From the cell containing the given text, extract its center point as (X, Y) coordinate. 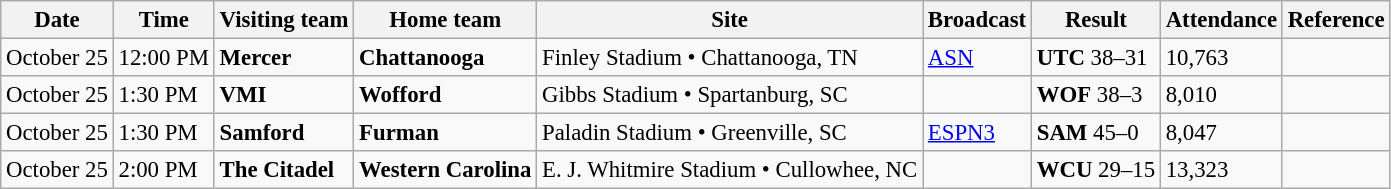
Broadcast (978, 20)
2:00 PM (164, 170)
Attendance (1221, 20)
Home team (446, 20)
VMI (284, 95)
Date (57, 20)
8,047 (1221, 133)
Gibbs Stadium • Spartanburg, SC (730, 95)
Samford (284, 133)
Time (164, 20)
ESPN3 (978, 133)
Finley Stadium • Chattanooga, TN (730, 58)
E. J. Whitmire Stadium • Cullowhee, NC (730, 170)
WCU 29–15 (1096, 170)
WOF 38–3 (1096, 95)
12:00 PM (164, 58)
Furman (446, 133)
8,010 (1221, 95)
Wofford (446, 95)
Mercer (284, 58)
Result (1096, 20)
Reference (1336, 20)
SAM 45–0 (1096, 133)
UTC 38–31 (1096, 58)
Site (730, 20)
Western Carolina (446, 170)
The Citadel (284, 170)
ASN (978, 58)
10,763 (1221, 58)
Chattanooga (446, 58)
Paladin Stadium • Greenville, SC (730, 133)
Visiting team (284, 20)
13,323 (1221, 170)
